Find where the given text appears and provide that cell's center as [X, Y] coordinate. 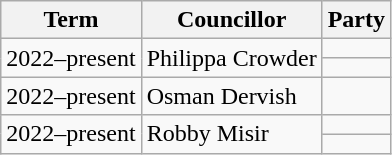
Party [356, 20]
Osman Dervish [232, 96]
Councillor [232, 20]
Robby Misir [232, 134]
Term [71, 20]
Philippa Crowder [232, 58]
